Extract the [x, y] coordinate from the center of the cell holding the provided text.  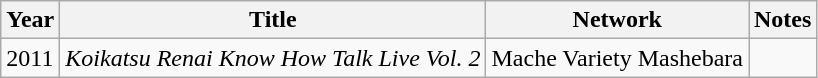
Network [618, 20]
Mache Variety Mashebara [618, 58]
Year [30, 20]
Notes [782, 20]
Title [273, 20]
Koikatsu Renai Know How Talk Live Vol. 2 [273, 58]
2011 [30, 58]
